Detect which cell encompasses the target text, then output its (X, Y) center coordinate. 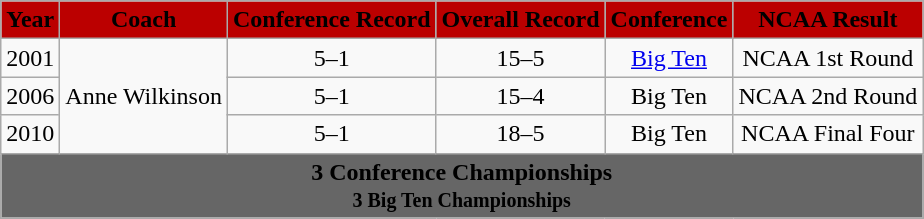
15–5 (520, 58)
Overall Record (520, 20)
NCAA 2nd Round (828, 96)
NCAA Result (828, 20)
18–5 (520, 134)
Conference Record (332, 20)
Anne Wilkinson (144, 96)
3 Conference Championships 3 Big Ten Championships (462, 186)
Coach (144, 20)
2010 (30, 134)
15–4 (520, 96)
2006 (30, 96)
2001 (30, 58)
Conference (669, 20)
Year (30, 20)
NCAA 1st Round (828, 58)
NCAA Final Four (828, 134)
